Capture the cell that displays the provided text and extract its [X, Y] central coordinate. 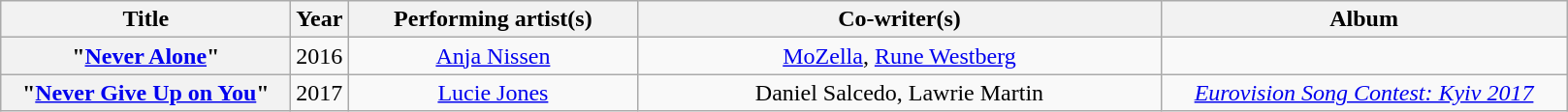
Lucie Jones [493, 93]
Title [145, 19]
MoZella, Rune Westberg [900, 56]
2016 [320, 56]
Performing artist(s) [493, 19]
Anja Nissen [493, 56]
Album [1363, 19]
"Never Alone" [145, 56]
Year [320, 19]
Daniel Salcedo, Lawrie Martin [900, 93]
"Never Give Up on You" [145, 93]
2017 [320, 93]
Eurovision Song Contest: Kyiv 2017 [1363, 93]
Co-writer(s) [900, 19]
